Extract the [X, Y] coordinate from the center of the cell holding the provided text.  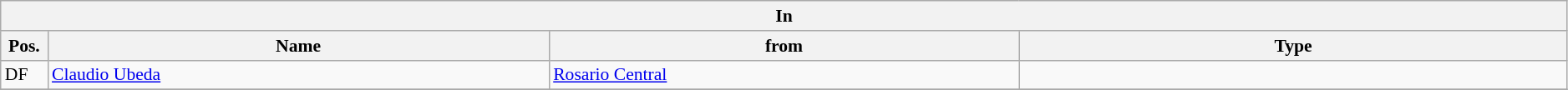
In [784, 16]
DF [24, 75]
Type [1293, 46]
Rosario Central [784, 75]
Name [298, 46]
Claudio Ubeda [298, 75]
from [784, 46]
Pos. [24, 46]
